Output the (x, y) coordinate of the center of the cell containing the given text.  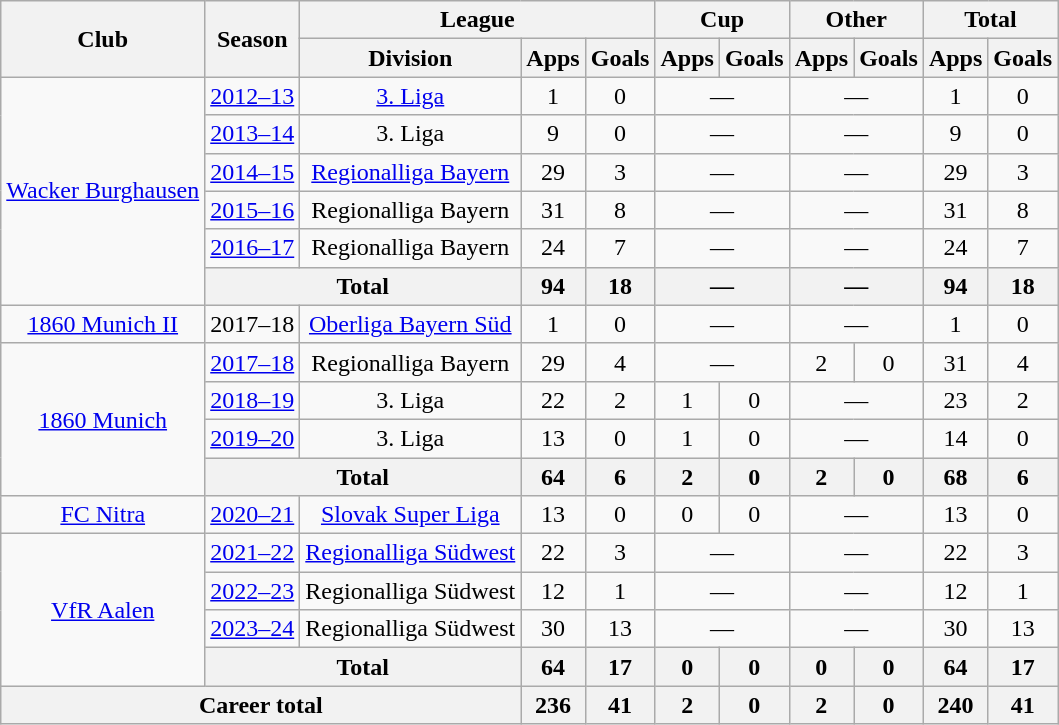
2021–22 (252, 553)
2015–16 (252, 210)
2013–14 (252, 134)
240 (955, 705)
2022–23 (252, 591)
Club (103, 39)
2018–19 (252, 400)
Slovak Super Liga (410, 515)
2012–13 (252, 96)
236 (553, 705)
68 (955, 477)
1860 Munich II (103, 324)
FC Nitra (103, 515)
Career total (261, 705)
Season (252, 39)
VfR Aalen (103, 610)
Other (856, 20)
Wacker Burghausen (103, 191)
23 (955, 400)
1860 Munich (103, 419)
Oberliga Bayern Süd (410, 324)
Division (410, 58)
Cup (722, 20)
2020–21 (252, 515)
2014–15 (252, 172)
2019–20 (252, 438)
2016–17 (252, 248)
League (478, 20)
2023–24 (252, 629)
14 (955, 438)
